Locate the cell with the specified text and output its [x, y] center coordinate. 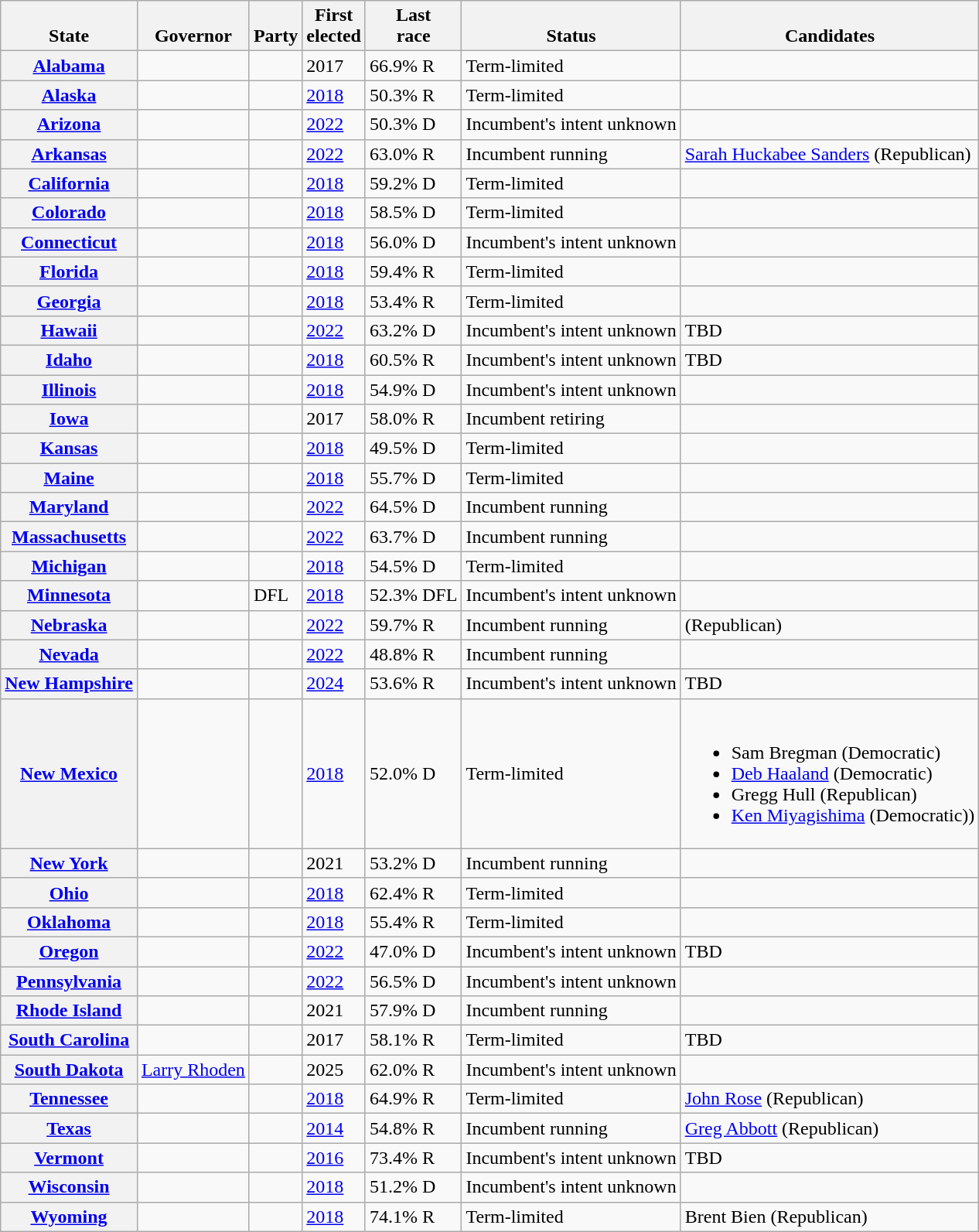
California [70, 183]
South Dakota [70, 1070]
59.7% R [413, 625]
Arizona [70, 125]
63.0% R [413, 154]
Texas [70, 1128]
64.5% D [413, 507]
58.5% D [413, 213]
Maryland [70, 507]
Hawaii [70, 330]
Candidates [830, 26]
54.5% D [413, 566]
Pennsylvania [70, 981]
Minnesota [70, 596]
50.3% R [413, 95]
State [70, 26]
53.6% R [413, 684]
DFL [275, 596]
Alaska [70, 95]
Nebraska [70, 625]
Arkansas [70, 154]
Firstelected [334, 26]
Tennessee [70, 1099]
56.0% D [413, 242]
56.5% D [413, 981]
Alabama [70, 66]
52.3% DFL [413, 596]
Idaho [70, 360]
48.8% R [413, 654]
Brent Bien (Republican) [830, 1217]
63.7% D [413, 537]
52.0% D [413, 773]
Iowa [70, 419]
Kansas [70, 449]
John Rose (Republican) [830, 1099]
54.8% R [413, 1128]
Oregon [70, 951]
Maine [70, 478]
62.4% R [413, 892]
62.0% R [413, 1070]
2016 [334, 1158]
Illinois [70, 389]
Oklahoma [70, 922]
55.4% R [413, 922]
Michigan [70, 566]
53.2% D [413, 863]
Wyoming [70, 1217]
New York [70, 863]
63.2% D [413, 330]
58.0% R [413, 419]
Georgia [70, 301]
(Republican) [830, 625]
New Hampshire [70, 684]
58.1% R [413, 1040]
Ohio [70, 892]
Governor [193, 26]
South Carolina [70, 1040]
Massachusetts [70, 537]
Colorado [70, 213]
74.1% R [413, 1217]
Connecticut [70, 242]
Vermont [70, 1158]
57.9% D [413, 1011]
2025 [334, 1070]
Wisconsin [70, 1187]
50.3% D [413, 125]
Rhode Island [70, 1011]
51.2% D [413, 1187]
New Mexico [70, 773]
53.4% R [413, 301]
Lastrace [413, 26]
2024 [334, 684]
60.5% R [413, 360]
64.9% R [413, 1099]
Florida [70, 271]
59.4% R [413, 271]
Party [275, 26]
Incumbent retiring [571, 419]
49.5% D [413, 449]
Greg Abbott (Republican) [830, 1128]
66.9% R [413, 66]
2014 [334, 1128]
Larry Rhoden [193, 1070]
Nevada [70, 654]
47.0% D [413, 951]
Sam Bregman (Democratic)Deb Haaland (Democratic)Gregg Hull (Republican)Ken Miyagishima (Democratic)) [830, 773]
Status [571, 26]
55.7% D [413, 478]
73.4% R [413, 1158]
54.9% D [413, 389]
59.2% D [413, 183]
Sarah Huckabee Sanders (Republican) [830, 154]
